Pinpoint the cell where the given text exists, returning its (X, Y) midpoint coordinate. 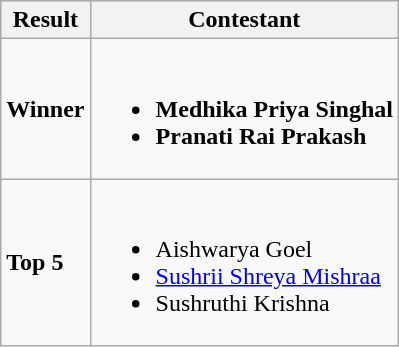
Contestant (244, 20)
Result (46, 20)
Medhika Priya SinghalPranati Rai Prakash (244, 109)
Aishwarya GoelSushrii Shreya MishraaSushruthi Krishna (244, 262)
Top 5 (46, 262)
Winner (46, 109)
